From the cell containing the given text, extract its center point as (x, y) coordinate. 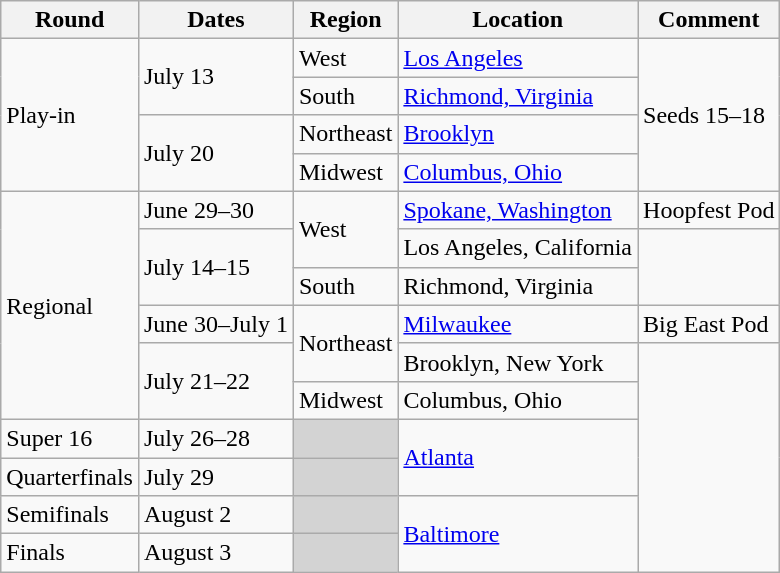
Dates (216, 20)
Brooklyn (518, 134)
August 2 (216, 515)
Seeds 15–18 (709, 115)
July 14–15 (216, 267)
Quarterfinals (70, 477)
Milwaukee (518, 324)
Location (518, 20)
July 29 (216, 477)
July 21–22 (216, 381)
Los Angeles, California (518, 248)
Play-in (70, 115)
Comment (709, 20)
Big East Pod (709, 324)
June 30–July 1 (216, 324)
Finals (70, 553)
July 20 (216, 153)
July 26–28 (216, 438)
July 13 (216, 77)
Brooklyn, New York (518, 362)
Regional (70, 305)
Spokane, Washington (518, 210)
August 3 (216, 553)
June 29–30 (216, 210)
Super 16 (70, 438)
Semifinals (70, 515)
Atlanta (518, 457)
Hoopfest Pod (709, 210)
Round (70, 20)
Baltimore (518, 534)
Los Angeles (518, 58)
Region (345, 20)
